Capture the cell that displays the provided text and extract its [X, Y] central coordinate. 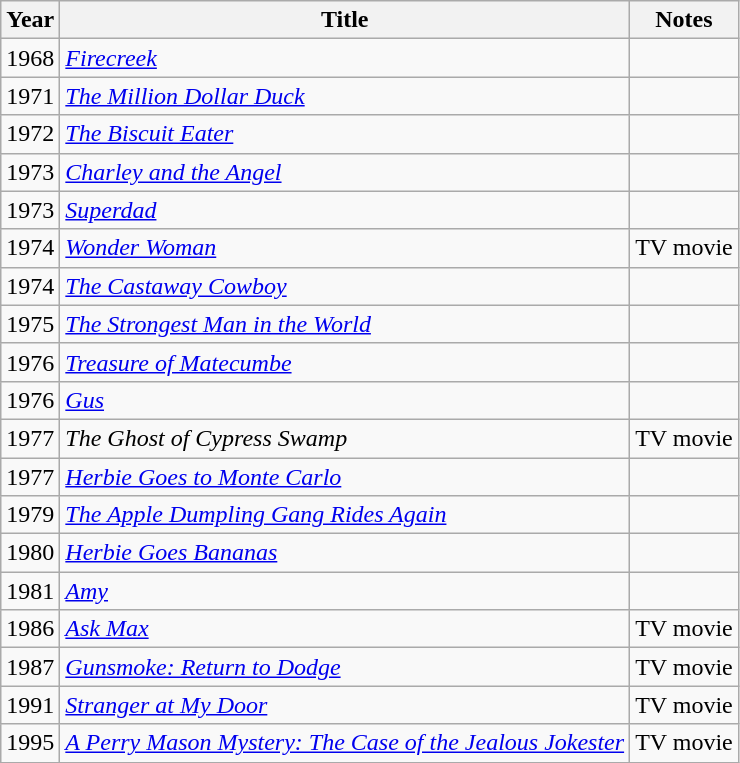
1986 [30, 629]
1991 [30, 705]
1968 [30, 58]
Firecreek [345, 58]
The Apple Dumpling Gang Rides Again [345, 515]
Gunsmoke: Return to Dodge [345, 667]
The Biscuit Eater [345, 134]
1972 [30, 134]
The Strongest Man in the World [345, 324]
1979 [30, 515]
A Perry Mason Mystery: The Case of the Jealous Jokester [345, 743]
The Castaway Cowboy [345, 286]
Charley and the Angel [345, 172]
Treasure of Matecumbe [345, 362]
The Ghost of Cypress Swamp [345, 438]
1987 [30, 667]
Herbie Goes Bananas [345, 553]
Stranger at My Door [345, 705]
Superdad [345, 210]
1995 [30, 743]
Title [345, 20]
Herbie Goes to Monte Carlo [345, 477]
The Million Dollar Duck [345, 96]
1975 [30, 324]
1981 [30, 591]
Notes [684, 20]
Amy [345, 591]
Wonder Woman [345, 248]
1980 [30, 553]
Gus [345, 400]
Ask Max [345, 629]
Year [30, 20]
1971 [30, 96]
